Scan for the cell matching the given text and deliver its (X, Y) coordinate at center. 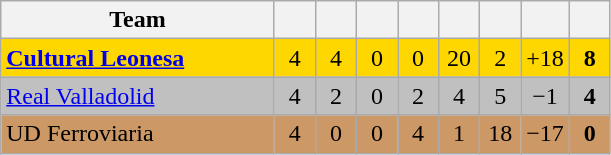
−1 (546, 96)
5 (500, 96)
−17 (546, 134)
18 (500, 134)
+18 (546, 58)
Cultural Leonesa (138, 58)
20 (460, 58)
Team (138, 20)
1 (460, 134)
Real Valladolid (138, 96)
UD Ferroviaria (138, 134)
8 (590, 58)
